Find where the given text appears and provide that cell's center as [x, y] coordinate. 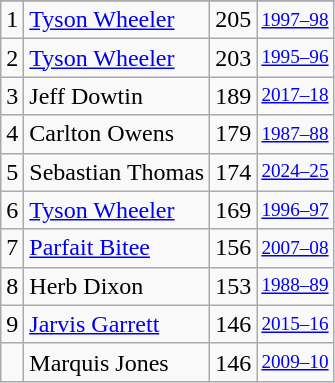
Parfait Bitee [117, 248]
2 [12, 58]
179 [234, 134]
Carlton Owens [117, 134]
169 [234, 210]
Sebastian Thomas [117, 172]
1997–98 [295, 20]
174 [234, 172]
2007–08 [295, 248]
1995–96 [295, 58]
Jeff Dowtin [117, 96]
189 [234, 96]
2017–18 [295, 96]
7 [12, 248]
Marquis Jones [117, 362]
1 [12, 20]
Jarvis Garrett [117, 324]
3 [12, 96]
6 [12, 210]
1988–89 [295, 286]
2015–16 [295, 324]
1996–97 [295, 210]
2024–25 [295, 172]
Herb Dixon [117, 286]
2009–10 [295, 362]
156 [234, 248]
9 [12, 324]
1987–88 [295, 134]
4 [12, 134]
5 [12, 172]
205 [234, 20]
203 [234, 58]
8 [12, 286]
153 [234, 286]
